Return (x, y) of the center of cell containing provided text 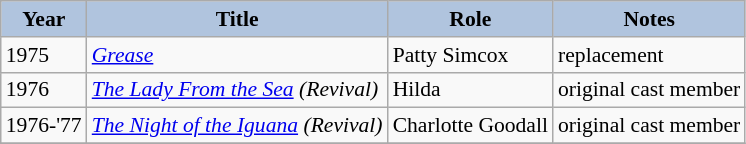
1975 (44, 55)
Patty Simcox (470, 55)
The Lady From the Sea (Revival) (238, 90)
1976-'77 (44, 126)
Year (44, 19)
replacement (649, 55)
1976 (44, 90)
The Night of the Iguana (Revival) (238, 126)
Role (470, 19)
Notes (649, 19)
Hilda (470, 90)
Title (238, 19)
Grease (238, 55)
Charlotte Goodall (470, 126)
